Output the [x, y] coordinate of the center of the cell containing the given text.  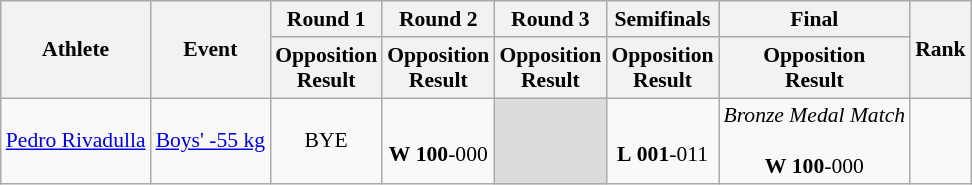
L 001-011 [662, 142]
BYE [326, 142]
Rank [940, 50]
Round 1 [326, 19]
Pedro Rivadulla [76, 142]
Bronze Medal Match W 100-000 [815, 142]
Semifinals [662, 19]
Event [211, 50]
W 100-000 [438, 142]
Athlete [76, 50]
Final [815, 19]
Boys' -55 kg [211, 142]
Round 3 [550, 19]
Round 2 [438, 19]
